Pinpoint the cell where the given text exists, returning its (X, Y) midpoint coordinate. 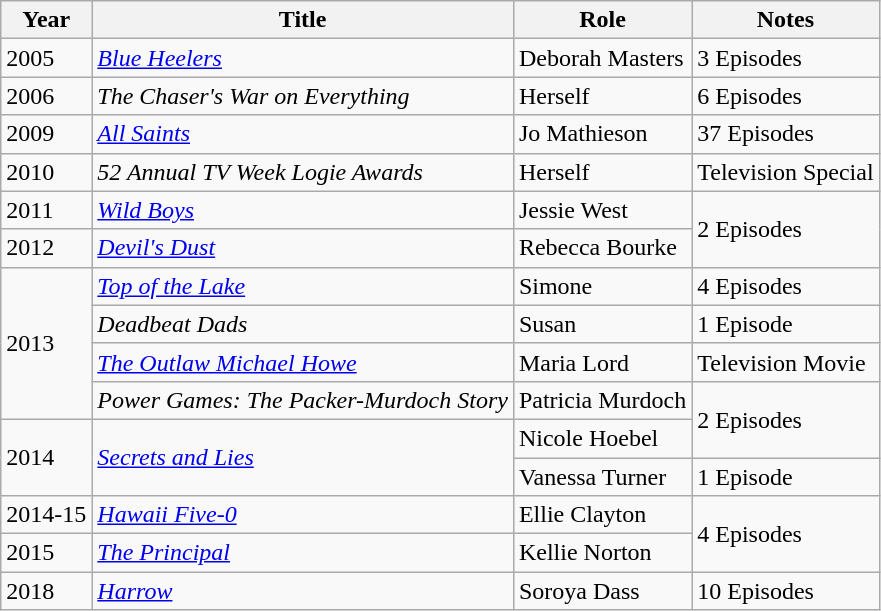
Deborah Masters (602, 58)
Patricia Murdoch (602, 400)
Deadbeat Dads (303, 324)
52 Annual TV Week Logie Awards (303, 172)
Wild Boys (303, 210)
2013 (46, 343)
Top of the Lake (303, 286)
Title (303, 20)
2014-15 (46, 515)
Vanessa Turner (602, 477)
Hawaii Five-0 (303, 515)
Soroya Dass (602, 591)
All Saints (303, 134)
2011 (46, 210)
Ellie Clayton (602, 515)
Simone (602, 286)
Secrets and Lies (303, 457)
Harrow (303, 591)
Year (46, 20)
2009 (46, 134)
2012 (46, 248)
Blue Heelers (303, 58)
6 Episodes (786, 96)
The Principal (303, 553)
Role (602, 20)
Susan (602, 324)
Power Games: The Packer-Murdoch Story (303, 400)
Jessie West (602, 210)
2010 (46, 172)
Devil's Dust (303, 248)
The Chaser's War on Everything (303, 96)
Rebecca Bourke (602, 248)
Jo Mathieson (602, 134)
Television Special (786, 172)
37 Episodes (786, 134)
2015 (46, 553)
2006 (46, 96)
10 Episodes (786, 591)
Maria Lord (602, 362)
2018 (46, 591)
3 Episodes (786, 58)
Kellie Norton (602, 553)
Television Movie (786, 362)
2005 (46, 58)
Nicole Hoebel (602, 438)
The Outlaw Michael Howe (303, 362)
Notes (786, 20)
2014 (46, 457)
